Locate the cell with the specified text and output its (X, Y) center coordinate. 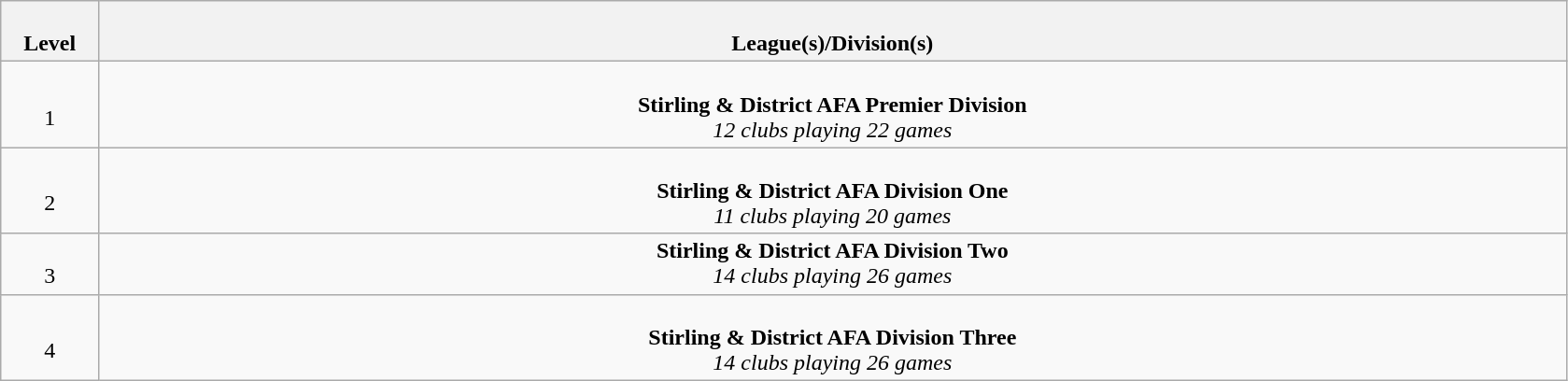
Stirling & District AFA Division Two14 clubs playing 26 games (833, 263)
Stirling & District AFA Premier Division 12 clubs playing 22 games (833, 105)
4 (50, 337)
Stirling & District AFA Division Three14 clubs playing 26 games (833, 337)
Level (50, 32)
2 (50, 190)
3 (50, 263)
Stirling & District AFA Division One11 clubs playing 20 games (833, 190)
1 (50, 105)
League(s)/Division(s) (833, 32)
